Capture the cell that displays the provided text and extract its (X, Y) central coordinate. 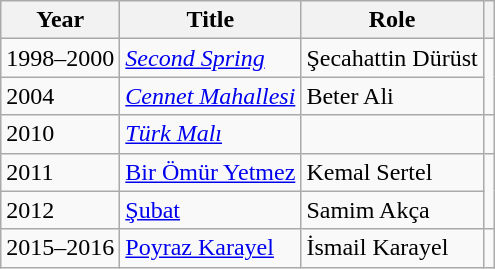
Title (210, 20)
2010 (60, 134)
Türk Malı (210, 134)
1998–2000 (60, 58)
Beter Ali (392, 96)
İsmail Karayel (392, 248)
Role (392, 20)
Şubat (210, 210)
2012 (60, 210)
Second Spring (210, 58)
Şecahattin Dürüst (392, 58)
Kemal Sertel (392, 172)
Poyraz Karayel (210, 248)
2015–2016 (60, 248)
Year (60, 20)
Bir Ömür Yetmez (210, 172)
2004 (60, 96)
Cennet Mahallesi (210, 96)
2011 (60, 172)
Samim Akça (392, 210)
